Search for the cell housing the specified text and yield its (x, y) center coordinate. 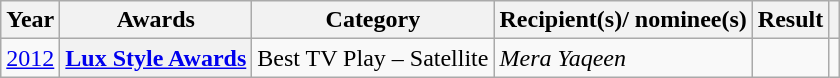
Year (30, 20)
Awards (156, 20)
2012 (30, 58)
Mera Yaqeen (623, 58)
Recipient(s)/ nominee(s) (623, 20)
Result (790, 20)
Best TV Play – Satellite (373, 58)
Lux Style Awards (156, 58)
Category (373, 20)
